Scan for the cell matching the given text and deliver its (x, y) coordinate at center. 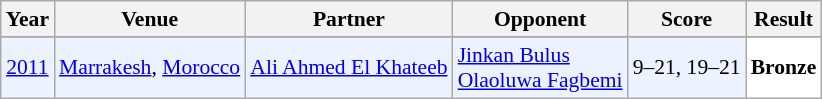
Score (687, 19)
Venue (150, 19)
Bronze (784, 68)
2011 (28, 68)
9–21, 19–21 (687, 68)
Result (784, 19)
Marrakesh, Morocco (150, 68)
Partner (348, 19)
Jinkan Bulus Olaoluwa Fagbemi (540, 68)
Year (28, 19)
Ali Ahmed El Khateeb (348, 68)
Opponent (540, 19)
